Find where the given text appears and provide that cell's center as (x, y) coordinate. 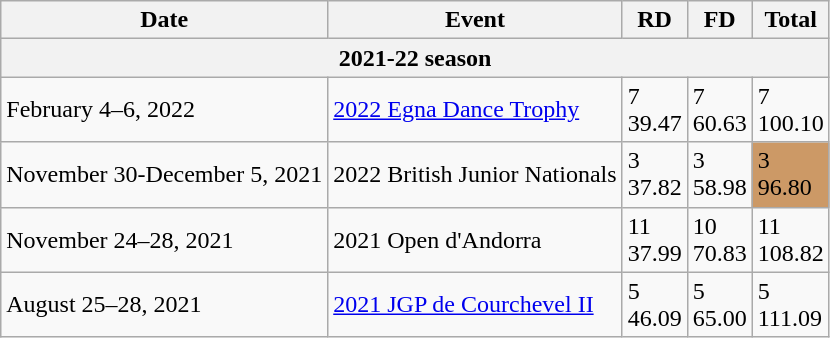
Total (790, 20)
FD (720, 20)
5111.09 (790, 304)
565.00 (720, 304)
2021-22 season (416, 58)
358.98 (720, 174)
2022 Egna Dance Trophy (475, 110)
November 30-December 5, 2021 (164, 174)
760.63 (720, 110)
546.09 (654, 304)
1137.99 (654, 240)
739.47 (654, 110)
2022 British Junior Nationals (475, 174)
1070.83 (720, 240)
11108.82 (790, 240)
November 24–28, 2021 (164, 240)
337.82 (654, 174)
Event (475, 20)
August 25–28, 2021 (164, 304)
Date (164, 20)
396.80 (790, 174)
2021 JGP de Courchevel II (475, 304)
February 4–6, 2022 (164, 110)
7100.10 (790, 110)
2021 Open d'Andorra (475, 240)
RD (654, 20)
